Detect which cell encompasses the target text, then output its (x, y) center coordinate. 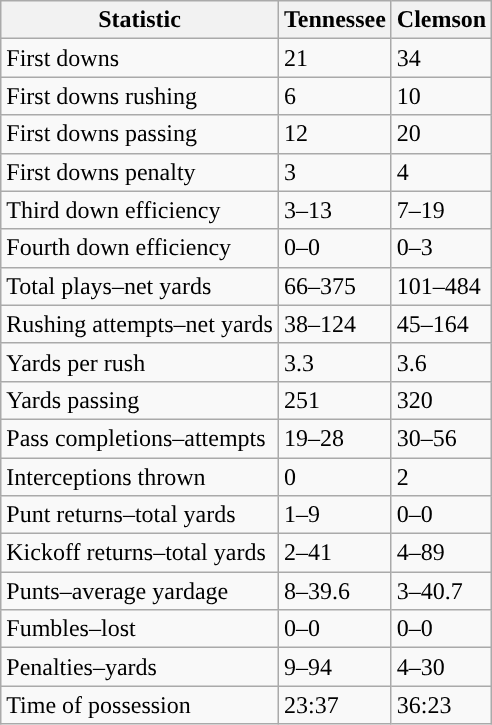
First downs penalty (140, 172)
Interceptions thrown (140, 477)
23:37 (334, 705)
Fumbles–lost (140, 629)
Statistic (140, 20)
3–40.7 (441, 591)
Fourth down efficiency (140, 248)
Rushing attempts–net yards (140, 324)
6 (334, 96)
Yards per rush (140, 362)
101–484 (441, 286)
10 (441, 96)
4 (441, 172)
4–89 (441, 553)
Clemson (441, 20)
20 (441, 134)
12 (334, 134)
38–124 (334, 324)
Punt returns–total yards (140, 515)
Penalties–yards (140, 667)
320 (441, 400)
36:23 (441, 705)
34 (441, 58)
19–28 (334, 438)
1–9 (334, 515)
0 (334, 477)
Pass completions–attempts (140, 438)
0–3 (441, 248)
3.3 (334, 362)
Tennessee (334, 20)
8–39.6 (334, 591)
2 (441, 477)
3–13 (334, 210)
251 (334, 400)
66–375 (334, 286)
Third down efficiency (140, 210)
3 (334, 172)
2–41 (334, 553)
Time of possession (140, 705)
Kickoff returns–total yards (140, 553)
4–30 (441, 667)
Yards passing (140, 400)
3.6 (441, 362)
First downs rushing (140, 96)
Total plays–net yards (140, 286)
Punts–average yardage (140, 591)
First downs passing (140, 134)
First downs (140, 58)
21 (334, 58)
9–94 (334, 667)
45–164 (441, 324)
7–19 (441, 210)
30–56 (441, 438)
